For the text-containing cell, return its midpoint in [x, y] coordinate format. 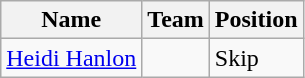
Team [176, 20]
Position [256, 20]
Name [72, 20]
Skip [256, 58]
Heidi Hanlon [72, 58]
